Scan for the cell matching the given text and deliver its [x, y] coordinate at center. 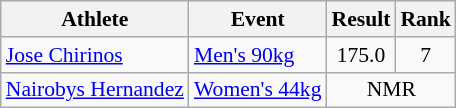
Nairobys Hernandez [95, 90]
Rank [426, 19]
NMR [392, 90]
Athlete [95, 19]
Event [258, 19]
175.0 [362, 55]
Women's 44kg [258, 90]
Jose Chirinos [95, 55]
7 [426, 55]
Men's 90kg [258, 55]
Result [362, 19]
